Search for the cell housing the specified text and yield its [x, y] center coordinate. 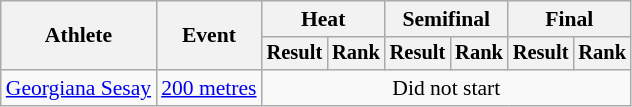
Semifinal [446, 19]
Event [208, 36]
Final [570, 19]
Georgiana Sesay [78, 88]
200 metres [208, 88]
Did not start [446, 88]
Athlete [78, 36]
Heat [324, 19]
